Locate the cell with the specified text and output its (x, y) center coordinate. 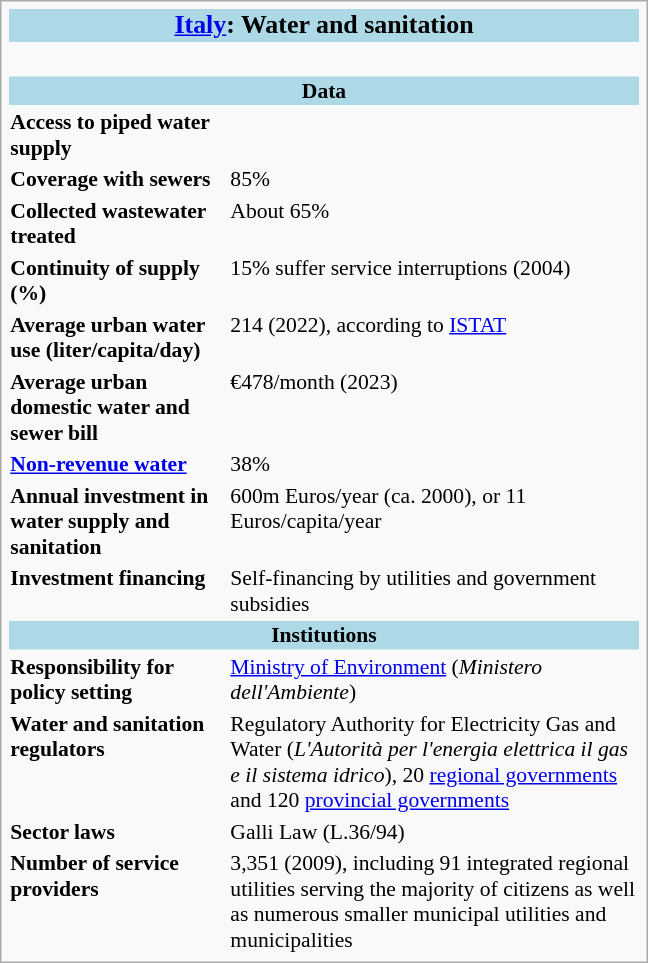
Ministry of Environment (Ministero dell'Ambiente) (434, 679)
Sector laws (118, 831)
Average urban domestic water and sewer bill (118, 407)
Coverage with sewers (118, 179)
Average urban water use (liter/capita/day) (118, 337)
Non-revenue water (118, 464)
214 (2022), according to ISTAT (434, 337)
38% (434, 464)
15% suffer service interruptions (2004) (434, 280)
Investment financing (118, 591)
About 65% (434, 223)
Italy: Water and sanitation (324, 26)
Water and sanitation regulators (118, 762)
Institutions (324, 635)
Galli Law (L.36/94) (434, 831)
Continuity of supply (%) (118, 280)
Collected wastewater treated (118, 223)
85% (434, 179)
€478/month (2023) (434, 407)
Responsibility for policy setting (118, 679)
Number of service providers (118, 902)
Self-financing by utilities and government subsidies (434, 591)
Annual investment in water supply and sanitation (118, 521)
Access to piped water supply (118, 135)
600m Euros/year (ca. 2000), or 11 Euros/capita/year (434, 521)
Data (324, 90)
